Find where the given text appears and provide that cell's center as [X, Y] coordinate. 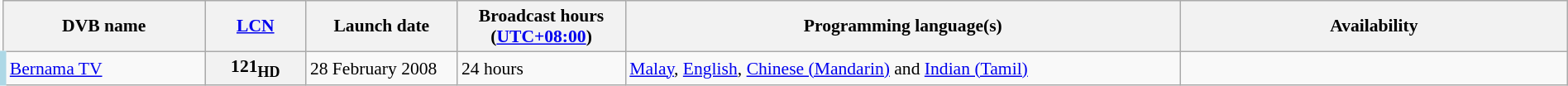
Availability [1374, 26]
Launch date [382, 26]
Broadcast hours (UTC+08:00) [541, 26]
Programming language(s) [903, 26]
24 hours [541, 68]
28 February 2008 [382, 68]
LCN [256, 26]
Bernama TV [104, 68]
Malay, English, Chinese (Mandarin) and Indian (Tamil) [903, 68]
121HD [256, 68]
DVB name [104, 26]
